Find where the given text appears and provide that cell's center as [x, y] coordinate. 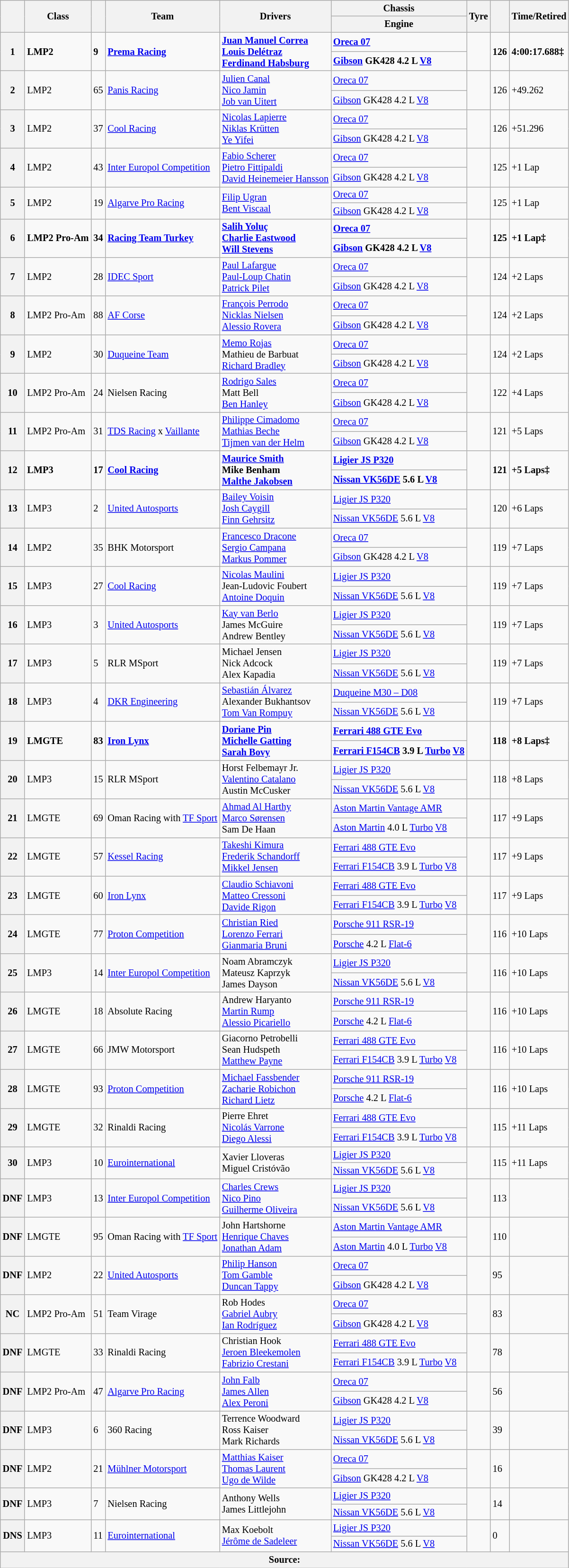
78 [500, 1353]
8 [13, 315]
Prema Racing [162, 52]
TDS Racing x Vaillante [162, 431]
Tyre [479, 16]
113 [500, 1198]
56 [500, 1391]
Matthias Kaiser Thomas Laurent Ugo de Wilde [276, 1469]
60 [98, 896]
DNS [13, 1535]
43 [98, 168]
+1 Lap‡ [539, 238]
Noam Abramczyk Mateusz Kaprzyk James Dayson [276, 973]
+8 Laps [539, 780]
23 [13, 896]
Terrence Woodward Ross Kaiser Mark Richards [276, 1430]
Absolute Racing [162, 1012]
Nicolas Maulini Jean-Ludovic Foubert Antoine Doquin [276, 586]
Panis Racing [162, 90]
Xavier Lloveras Miguel Cristóvão [276, 1162]
Andrew Haryanto Martin Rump Alessio Picariello [276, 1012]
Michael Fassbender Zacharie Robichon Richard Lietz [276, 1089]
34 [98, 238]
JMW Motorsport [162, 1050]
Christian Hook Jeroen Bleekemolen Fabrizio Crestani [276, 1353]
IDEC Sport [162, 277]
Paul Lafargue Paul-Loup Chatin Patrick Pilet [276, 277]
26 [13, 1012]
Racing Team Turkey [162, 238]
Engine [399, 24]
4:00:17.688‡ [539, 52]
360 Racing [162, 1430]
Francesco Dracone Sergio Campana Markus Pommer [276, 547]
Salih Yoluç Charlie Eastwood Will Stevens [276, 238]
Duqueine Team [162, 354]
Kessel Racing [162, 857]
+5 Laps [539, 431]
Michael Jensen Nick Adcock Alex Kapadia [276, 663]
Juan Manuel Correa Louis Delétraz Ferdinand Habsburg [276, 52]
Team [162, 16]
Horst Felbemayr Jr. Valentino Catalano Austin McCusker [276, 780]
Maurice Smith Mike Benham Malthe Jakobsen [276, 470]
66 [98, 1050]
BHK Motorsport [162, 547]
Team Virage [162, 1314]
François Perrodo Nicklas Nielsen Alessio Rovera [276, 315]
Philip Hanson Tom Gamble Duncan Tappy [276, 1275]
Memo Rojas Mathieu de Barbuat Richard Bradley [276, 354]
0 [500, 1535]
DKR Engineering [162, 702]
Nicolas Lapierre Niklas Krütten Ye Yifei [276, 129]
120 [500, 509]
57 [98, 857]
Claudio Schiavoni Matteo Cressoni Davide Rigon [276, 896]
39 [500, 1430]
+8 Laps‡ [539, 741]
35 [98, 547]
31 [98, 431]
Takeshi Kimura Frederik Schandorff Mikkel Jensen [276, 857]
Filip Ugran Bent Viscaal [276, 203]
Pierre Ehret Nicolás Varrone Diego Alessi [276, 1128]
Bailey Voisin Josh Caygill Finn Gehrsitz [276, 509]
Class [58, 16]
93 [98, 1089]
Chassis [399, 8]
Rob Hodes Gabriel Aubry Ian Rodríguez [276, 1314]
John Falb James Allen Alex Peroni [276, 1391]
+4 Laps [539, 393]
Duqueine M30 – D08 [399, 692]
Kay van Berlo James McGuire Andrew Bentley [276, 625]
77 [98, 934]
69 [98, 818]
110 [500, 1236]
AF Corse [162, 315]
Mühlner Motorsport [162, 1469]
Ahmad Al Harthy Marco Sørensen Sam De Haan [276, 818]
+51.296 [539, 129]
Doriane Pin Michelle Gatting Sarah Bovy [276, 741]
Fabio Scherer Pietro Fittipaldi David Heinemeier Hansson [276, 168]
122 [500, 393]
Charles Crews Nico Pino Guilherme Oliveira [276, 1198]
32 [98, 1128]
20 [13, 780]
33 [98, 1353]
NC [13, 1314]
25 [13, 973]
37 [98, 129]
Philippe Cimadomo Mathias Beche Tijmen van der Helm [276, 431]
Sebastián Álvarez Alexander Bukhantsov Tom Van Rompuy [276, 702]
47 [98, 1391]
Christian Ried Lorenzo Ferrari Gianmaria Bruni [276, 934]
Max Koebolt Jérôme de Sadeleer [276, 1535]
12 [13, 470]
+5 Laps‡ [539, 470]
1 [13, 52]
51 [98, 1314]
29 [13, 1128]
Drivers [276, 16]
Giacorno Petrobelli Sean Hudspeth Matthew Payne [276, 1050]
+49.262 [539, 90]
Anthony Wells James Littlejohn [276, 1504]
88 [98, 315]
Time/Retired [539, 16]
Rodrigo Sales Matt Bell Ben Hanley [276, 393]
Source: [285, 1560]
65 [98, 90]
John Hartshorne Henrique Chaves Jonathan Adam [276, 1236]
+6 Laps [539, 509]
Julien Canal Nico Jamin Job van Uitert [276, 90]
